Return the (X, Y) coordinate for the center point of the cell that contains the specified text.  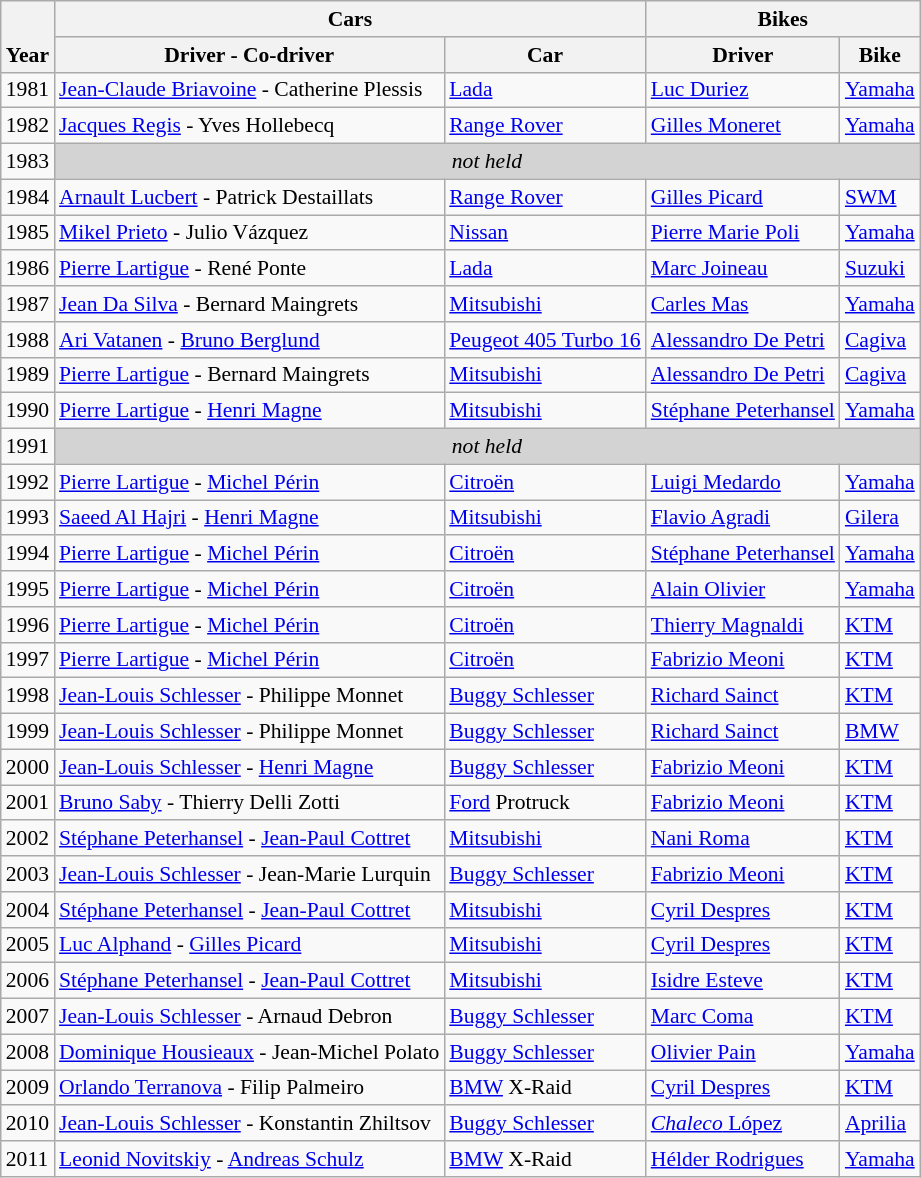
2011 (28, 1159)
BMW (880, 732)
Gilles Moneret (743, 126)
Pierre Marie Poli (743, 233)
1997 (28, 660)
Orlando Terranova - Filip Palmeiro (249, 1088)
Chaleco López (743, 1124)
Marc Coma (743, 1017)
Saeed Al Hajri - Henri Magne (249, 518)
2005 (28, 945)
Jean-Louis Schlesser - Arnaud Debron (249, 1017)
Carles Mas (743, 304)
1993 (28, 518)
Mikel Prieto - Julio Vázquez (249, 233)
Jean Da Silva - Bernard Maingrets (249, 304)
1989 (28, 375)
1988 (28, 340)
1994 (28, 554)
Alain Olivier (743, 589)
Ford Protruck (544, 803)
SWM (880, 197)
Bruno Saby - Thierry Delli Zotti (249, 803)
Jean-Louis Schlesser - Konstantin Zhiltsov (249, 1124)
Cars (350, 19)
2000 (28, 767)
Dominique Housieaux - Jean-Michel Polato (249, 1052)
Year (28, 36)
1985 (28, 233)
Luc Alphand - Gilles Picard (249, 945)
1991 (28, 447)
Nissan (544, 233)
1984 (28, 197)
Driver - Co-driver (249, 55)
Pierre Lartigue - René Ponte (249, 269)
Pierre Lartigue - Bernard Maingrets (249, 375)
2007 (28, 1017)
Gilera (880, 518)
2001 (28, 803)
1990 (28, 411)
1995 (28, 589)
1982 (28, 126)
Aprilia (880, 1124)
2004 (28, 910)
Leonid Novitskiy - Andreas Schulz (249, 1159)
Gilles Picard (743, 197)
2009 (28, 1088)
2006 (28, 981)
Isidre Esteve (743, 981)
Suzuki (880, 269)
1987 (28, 304)
Jean-Louis Schlesser - Jean-Marie Lurquin (249, 874)
1996 (28, 625)
Peugeot 405 Turbo 16 (544, 340)
Bike (880, 55)
Luc Duriez (743, 90)
1992 (28, 482)
2002 (28, 839)
Thierry Magnaldi (743, 625)
Bikes (783, 19)
1999 (28, 732)
1983 (28, 162)
Car (544, 55)
1986 (28, 269)
Jean-Louis Schlesser - Henri Magne (249, 767)
Flavio Agradi (743, 518)
Driver (743, 55)
2008 (28, 1052)
2010 (28, 1124)
Luigi Medardo (743, 482)
Marc Joineau (743, 269)
Jean-Claude Briavoine - Catherine Plessis (249, 90)
Hélder Rodrigues (743, 1159)
2003 (28, 874)
Ari Vatanen - Bruno Berglund (249, 340)
Jacques Regis - Yves Hollebecq (249, 126)
Olivier Pain (743, 1052)
1998 (28, 696)
Pierre Lartigue - Henri Magne (249, 411)
Nani Roma (743, 839)
1981 (28, 90)
Arnault Lucbert - Patrick Destaillats (249, 197)
